From the cell containing the given text, extract its center point as [X, Y] coordinate. 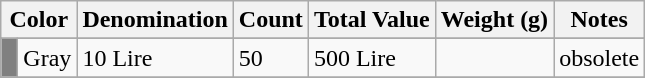
Weight (g) [494, 20]
Count [270, 20]
Gray [48, 58]
10 Lire [155, 58]
500 Lire [372, 58]
50 [270, 58]
obsolete [600, 58]
Notes [600, 20]
Total Value [372, 20]
Color [39, 20]
Denomination [155, 20]
